Pinpoint the cell where the given text exists, returning its [X, Y] midpoint coordinate. 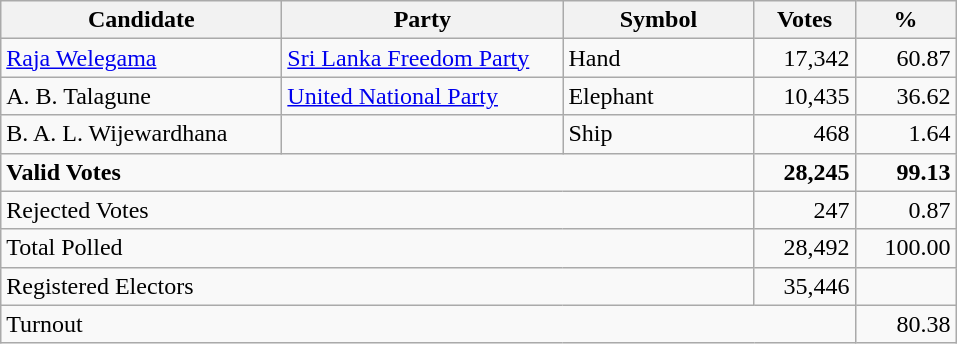
35,446 [804, 286]
Party [422, 20]
17,342 [804, 58]
28,492 [804, 248]
Total Polled [378, 248]
B. A. L. Wijewardhana [142, 134]
United National Party [422, 96]
60.87 [906, 58]
Hand [658, 58]
Turnout [428, 324]
10,435 [804, 96]
Candidate [142, 20]
80.38 [906, 324]
Ship [658, 134]
Elephant [658, 96]
Votes [804, 20]
1.64 [906, 134]
28,245 [804, 172]
Raja Welegama [142, 58]
Registered Electors [378, 286]
Symbol [658, 20]
99.13 [906, 172]
0.87 [906, 210]
A. B. Talagune [142, 96]
100.00 [906, 248]
Sri Lanka Freedom Party [422, 58]
Valid Votes [378, 172]
% [906, 20]
Rejected Votes [378, 210]
247 [804, 210]
468 [804, 134]
36.62 [906, 96]
